Determine the (x, y) coordinate at the center of the cell enclosing the given text.  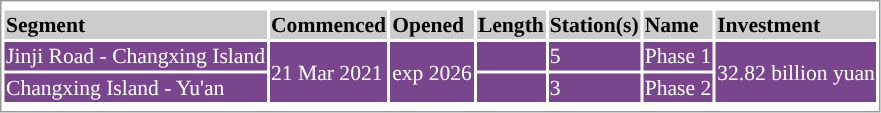
Phase 1 (678, 56)
5 (594, 56)
Segment (135, 24)
Changxing Island - Yu'an (135, 88)
Name (678, 24)
32.82 billion yuan (796, 72)
Station(s) (594, 24)
Jinji Road - Changxing Island (135, 56)
Investment (796, 24)
Commenced (329, 24)
3 (594, 88)
exp 2026 (432, 72)
21 Mar 2021 (329, 72)
Length (510, 24)
Phase 2 (678, 88)
Opened (432, 24)
